Provide the (X, Y) coordinate of the cell's center where the given text is located.  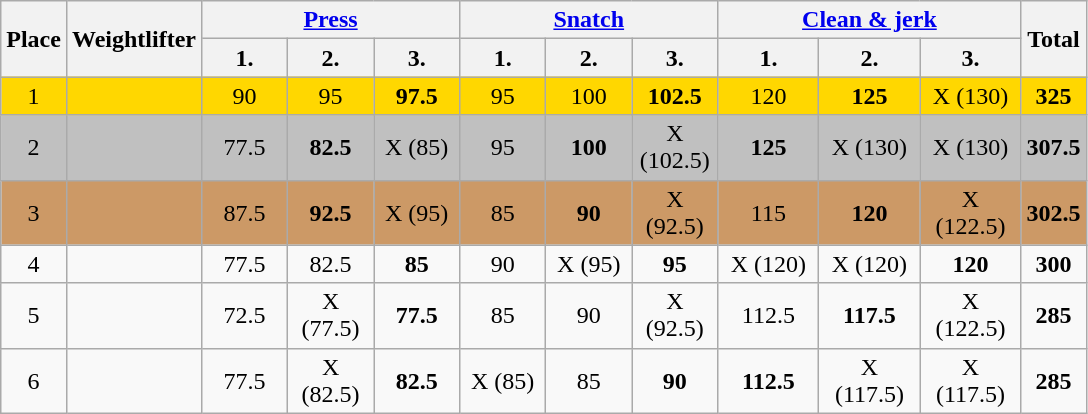
115 (768, 212)
X (102.5) (675, 148)
2 (34, 148)
102.5 (675, 96)
Snatch (589, 20)
117.5 (870, 316)
Clean & jerk (870, 20)
Total (1054, 39)
1 (34, 96)
302.5 (1054, 212)
5 (34, 316)
4 (34, 264)
72.5 (244, 316)
X (82.5) (331, 380)
87.5 (244, 212)
92.5 (331, 212)
Weightlifter (134, 39)
97.5 (417, 96)
300 (1054, 264)
307.5 (1054, 148)
Press (330, 20)
325 (1054, 96)
X (77.5) (331, 316)
3 (34, 212)
6 (34, 380)
Place (34, 39)
